Capture the cell that displays the provided text and extract its (x, y) central coordinate. 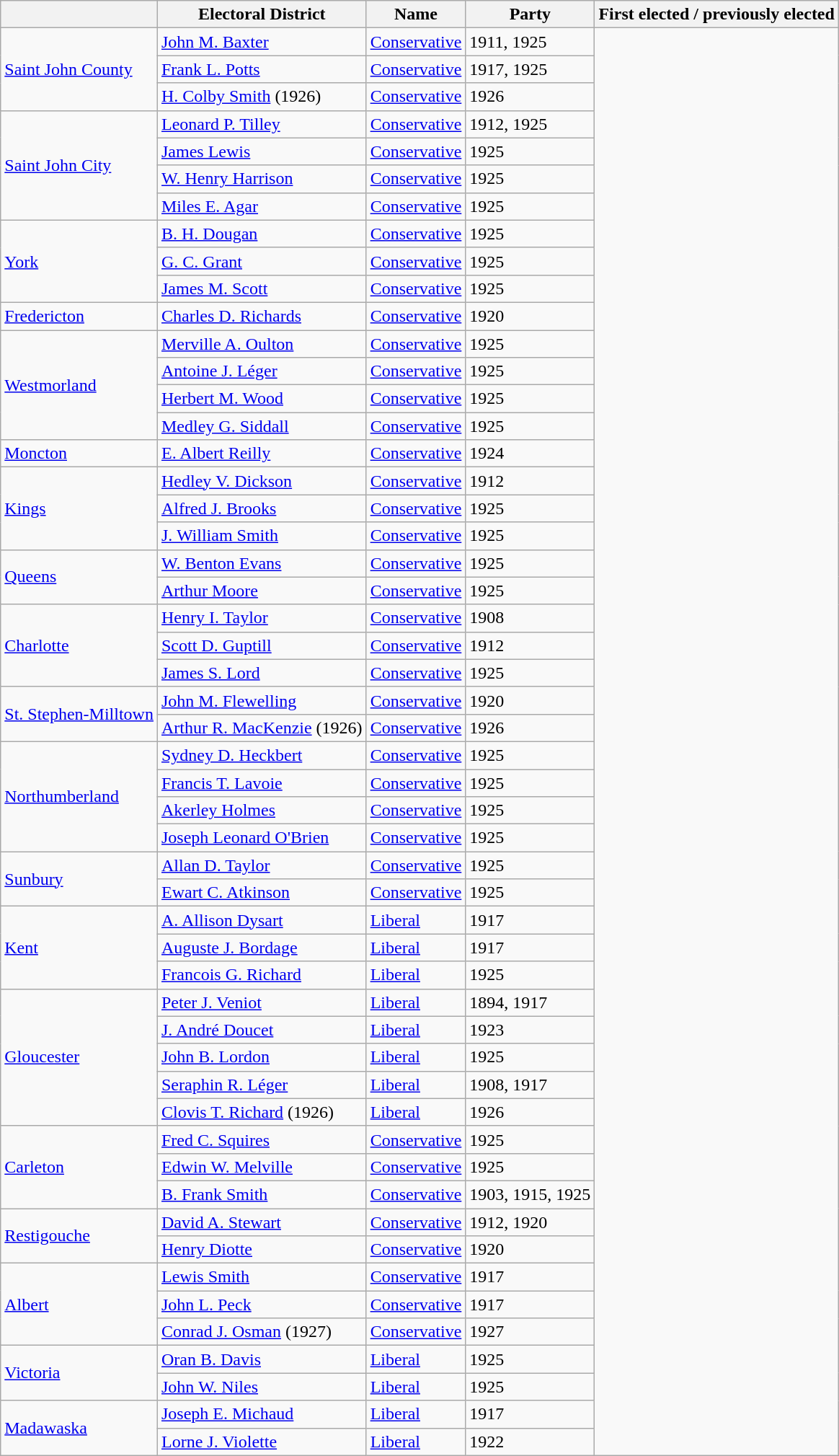
Sunbury (79, 879)
Herbert M. Wood (262, 399)
Carleton (79, 1167)
Saint John County (79, 69)
Northumberland (79, 796)
Lewis Smith (262, 1277)
1912, 1920 (531, 1222)
Clovis T. Richard (1926) (262, 1112)
Kent (79, 948)
1908, 1917 (531, 1085)
1927 (531, 1332)
1922 (531, 1442)
Frank L. Potts (262, 69)
Oran B. Davis (262, 1359)
Joseph E. Michaud (262, 1414)
Ewart C. Atkinson (262, 893)
Queens (79, 577)
W. Benton Evans (262, 563)
Madawaska (79, 1428)
Conrad J. Osman (1927) (262, 1332)
Party (531, 14)
David A. Stewart (262, 1222)
Antoine J. Léger (262, 371)
Lorne J. Violette (262, 1442)
York (79, 261)
Miles E. Agar (262, 206)
1923 (531, 1030)
Arthur R. MacKenzie (1926) (262, 728)
1903, 1915, 1925 (531, 1194)
Hedley V. Dickson (262, 481)
John M. Baxter (262, 42)
Charles D. Richards (262, 316)
Arthur Moore (262, 591)
Henry Diotte (262, 1250)
1894, 1917 (531, 1002)
Fred C. Squires (262, 1139)
B. Frank Smith (262, 1194)
Moncton (79, 454)
1917, 1925 (531, 69)
Fredericton (79, 316)
Electoral District (262, 14)
Sydney D. Heckbert (262, 755)
Akerley Holmes (262, 811)
Peter J. Veniot (262, 1002)
John W. Niles (262, 1387)
James Lewis (262, 151)
John M. Flewelling (262, 700)
Scott D. Guptill (262, 645)
James S. Lord (262, 673)
1912, 1925 (531, 124)
J. André Doucet (262, 1030)
Name (416, 14)
John B. Lordon (262, 1057)
St. Stephen-Milltown (79, 714)
James M. Scott (262, 288)
W. Henry Harrison (262, 179)
H. Colby Smith (1926) (262, 97)
Francois G. Richard (262, 975)
Restigouche (79, 1236)
E. Albert Reilly (262, 454)
Edwin W. Melville (262, 1167)
Auguste J. Bordage (262, 948)
Medley G. Siddall (262, 426)
B. H. Dougan (262, 234)
Merville A. Oulton (262, 344)
Charlotte (79, 645)
John L. Peck (262, 1305)
Henry I. Taylor (262, 618)
1908 (531, 618)
Seraphin R. Léger (262, 1085)
Joseph Leonard O'Brien (262, 838)
First elected / previously elected (716, 14)
Westmorland (79, 385)
Victoria (79, 1373)
1911, 1925 (531, 42)
Saint John City (79, 165)
Albert (79, 1305)
Gloucester (79, 1057)
J. William Smith (262, 536)
Alfred J. Brooks (262, 508)
Leonard P. Tilley (262, 124)
Francis T. Lavoie (262, 782)
1924 (531, 454)
G. C. Grant (262, 261)
A. Allison Dysart (262, 920)
Allan D. Taylor (262, 865)
Kings (79, 508)
